For the text-containing cell, return its midpoint in [X, Y] coordinate format. 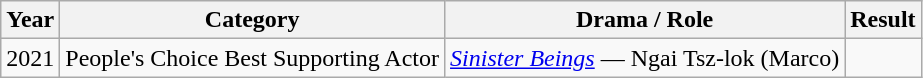
2021 [30, 58]
Result [883, 20]
People's Choice Best Supporting Actor [252, 58]
Drama / Role [645, 20]
Sinister Beings — Ngai Tsz-lok (Marco) [645, 58]
Year [30, 20]
Category [252, 20]
